Detect which cell encompasses the target text, then output its (X, Y) center coordinate. 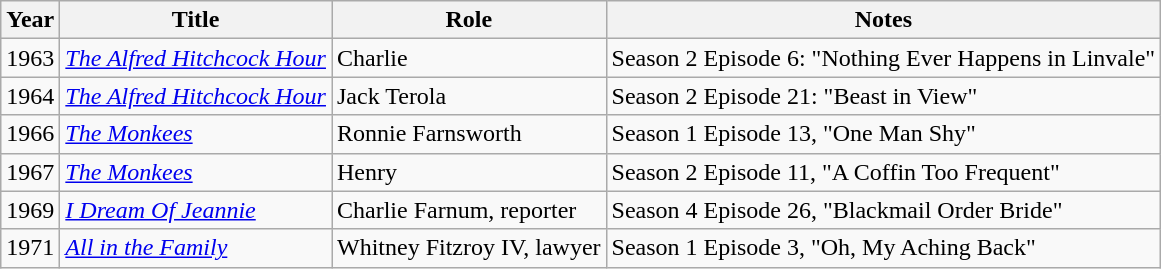
1964 (30, 96)
I Dream Of Jeannie (196, 210)
Role (470, 20)
Season 1 Episode 3, "Oh, My Aching Back" (884, 248)
Season 4 Episode 26, "Blackmail Order Bride" (884, 210)
Season 2 Episode 11, "A Coffin Too Frequent" (884, 172)
1967 (30, 172)
Ronnie Farnsworth (470, 134)
Jack Terola (470, 96)
Charlie (470, 58)
1966 (30, 134)
Notes (884, 20)
Charlie Farnum, reporter (470, 210)
All in the Family (196, 248)
Henry (470, 172)
Whitney Fitzroy IV, lawyer (470, 248)
Season 2 Episode 21: "Beast in View" (884, 96)
1963 (30, 58)
1971 (30, 248)
Season 2 Episode 6: "Nothing Ever Happens in Linvale" (884, 58)
1969 (30, 210)
Season 1 Episode 13, "One Man Shy" (884, 134)
Title (196, 20)
Year (30, 20)
